Search for the cell housing the specified text and yield its (x, y) center coordinate. 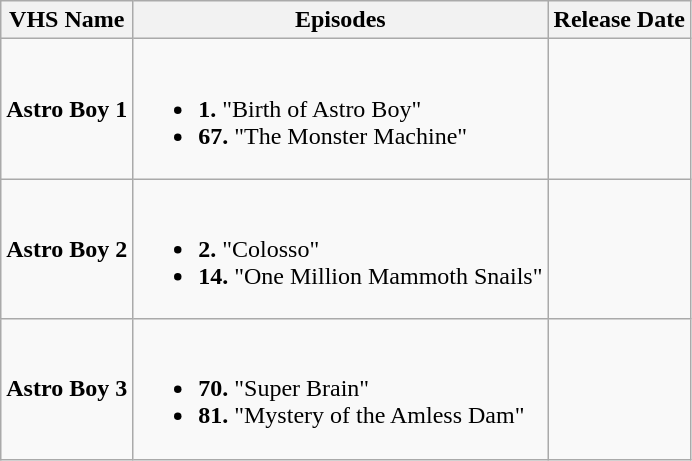
2. "Colosso"14. "One Million Mammoth Snails" (340, 249)
Astro Boy 1 (67, 109)
Episodes (340, 20)
Astro Boy 2 (67, 249)
Astro Boy 3 (67, 389)
VHS Name (67, 20)
1. "Birth of Astro Boy"67. "The Monster Machine" (340, 109)
Release Date (619, 20)
70. "Super Brain"81. "Mystery of the Amless Dam" (340, 389)
